Locate the cell with the specified text and output its [x, y] center coordinate. 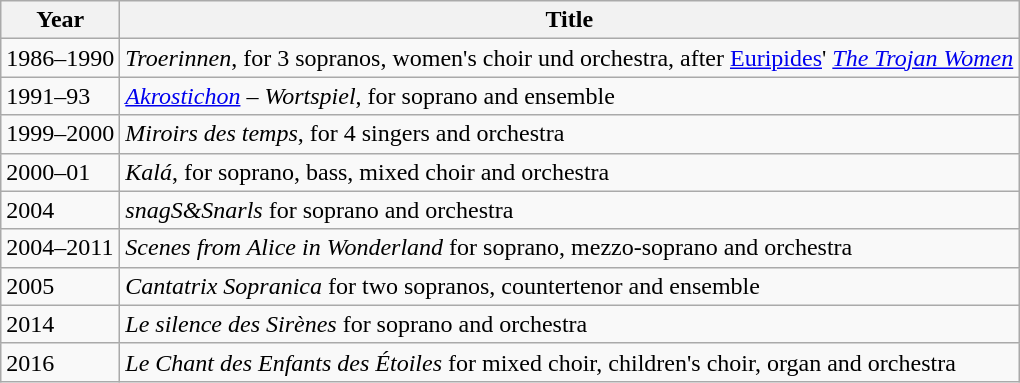
snagS&Snarls for soprano and orchestra [570, 210]
1999–2000 [60, 134]
Title [570, 20]
2004–2011 [60, 248]
Year [60, 20]
Miroirs des temps, for 4 singers and orchestra [570, 134]
Cantatrix Sopranica for two sopranos, countertenor and ensemble [570, 286]
Kalá, for soprano, bass, mixed choir and orchestra [570, 172]
2004 [60, 210]
Scenes from Alice in Wonderland for soprano, mezzo-soprano and orchestra [570, 248]
2014 [60, 324]
Le silence des Sirènes for soprano and orchestra [570, 324]
2005 [60, 286]
2000–01 [60, 172]
1986–1990 [60, 58]
2016 [60, 362]
Troerinnen, for 3 sopranos, women's choir und orchestra, after Euripides' The Trojan Women [570, 58]
Akrostichon – Wortspiel, for soprano and ensemble [570, 96]
Le Chant des Enfants des Étoiles for mixed choir, children's choir, organ and orchestra [570, 362]
1991–93 [60, 96]
